Output the [X, Y] coordinate of the center of the cell containing the given text.  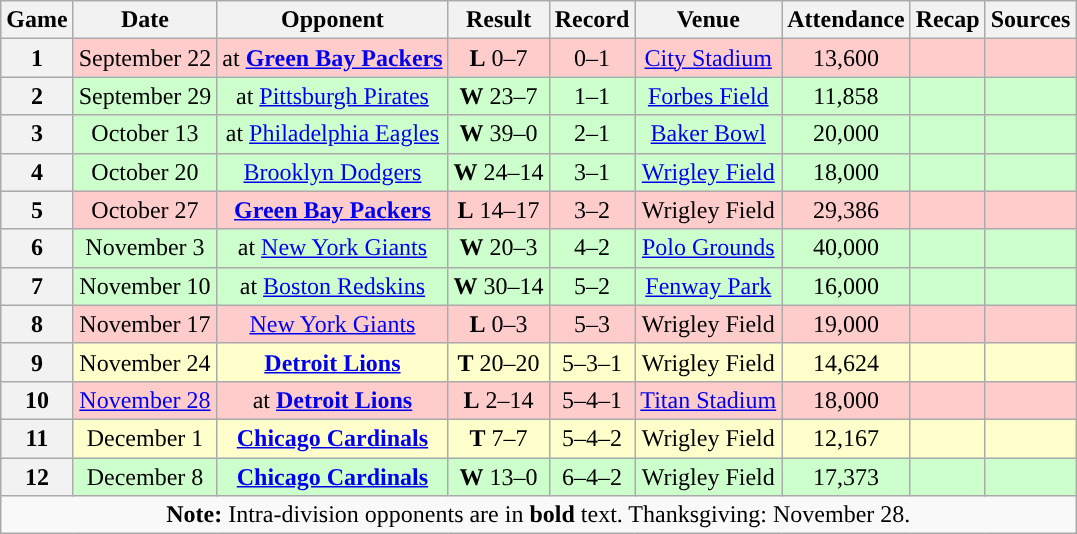
October 27 [145, 210]
October 20 [145, 172]
5–2 [592, 286]
L 14–17 [498, 210]
New York Giants [332, 324]
40,000 [846, 248]
4 [37, 172]
Titan Stadium [708, 400]
5–4–1 [592, 400]
10 [37, 400]
W 24–14 [498, 172]
at Pittsburgh Pirates [332, 96]
City Stadium [708, 58]
11,858 [846, 96]
2–1 [592, 134]
T 20–20 [498, 362]
19,000 [846, 324]
L 0–7 [498, 58]
5–4–2 [592, 438]
L 2–14 [498, 400]
at Boston Redskins [332, 286]
November 3 [145, 248]
November 28 [145, 400]
Sources [1030, 20]
W 30–14 [498, 286]
4–2 [592, 248]
6–4–2 [592, 477]
2 [37, 96]
W 39–0 [498, 134]
Date [145, 20]
3 [37, 134]
Record [592, 20]
17,373 [846, 477]
W 20–3 [498, 248]
Green Bay Packers [332, 210]
W 23–7 [498, 96]
December 8 [145, 477]
Brooklyn Dodgers [332, 172]
11 [37, 438]
September 29 [145, 96]
20,000 [846, 134]
12 [37, 477]
Fenway Park [708, 286]
T 7–7 [498, 438]
8 [37, 324]
13,600 [846, 58]
at Green Bay Packers [332, 58]
3–1 [592, 172]
29,386 [846, 210]
W 13–0 [498, 477]
1 [37, 58]
Detroit Lions [332, 362]
7 [37, 286]
Game [37, 20]
Recap [948, 20]
at Detroit Lions [332, 400]
Opponent [332, 20]
at New York Giants [332, 248]
9 [37, 362]
12,167 [846, 438]
Forbes Field [708, 96]
Result [498, 20]
September 22 [145, 58]
16,000 [846, 286]
Polo Grounds [708, 248]
November 17 [145, 324]
Note: Intra-division opponents are in bold text. Thanksgiving: November 28. [538, 515]
5–3–1 [592, 362]
at Philadelphia Eagles [332, 134]
3–2 [592, 210]
14,624 [846, 362]
Baker Bowl [708, 134]
November 10 [145, 286]
5 [37, 210]
Venue [708, 20]
0–1 [592, 58]
December 1 [145, 438]
5–3 [592, 324]
6 [37, 248]
L 0–3 [498, 324]
November 24 [145, 362]
Attendance [846, 20]
October 13 [145, 134]
1–1 [592, 96]
